Return the [x, y] coordinate for the center point of the cell that contains the specified text.  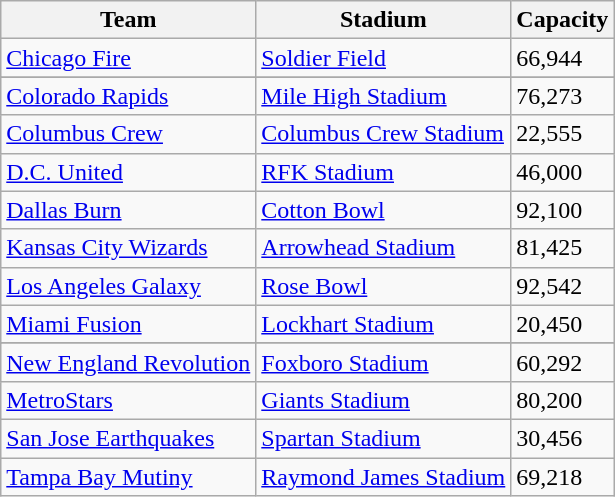
San Jose Earthquakes [128, 438]
Spartan Stadium [384, 438]
Chicago Fire [128, 58]
RFK Stadium [384, 172]
80,200 [562, 400]
Arrowhead Stadium [384, 248]
69,218 [562, 477]
MetroStars [128, 400]
60,292 [562, 362]
Columbus Crew Stadium [384, 134]
D.C. United [128, 172]
Miami Fusion [128, 324]
Mile High Stadium [384, 96]
30,456 [562, 438]
Team [128, 20]
Columbus Crew [128, 134]
Lockhart Stadium [384, 324]
Capacity [562, 20]
Giants Stadium [384, 400]
Cotton Bowl [384, 210]
Raymond James Stadium [384, 477]
Foxboro Stadium [384, 362]
Stadium [384, 20]
46,000 [562, 172]
Kansas City Wizards [128, 248]
92,542 [562, 286]
Soldier Field [384, 58]
22,555 [562, 134]
81,425 [562, 248]
Tampa Bay Mutiny [128, 477]
Dallas Burn [128, 210]
66,944 [562, 58]
New England Revolution [128, 362]
Rose Bowl [384, 286]
20,450 [562, 324]
Los Angeles Galaxy [128, 286]
76,273 [562, 96]
92,100 [562, 210]
Colorado Rapids [128, 96]
